Return the (X, Y) coordinate for the center point of the cell that contains the specified text.  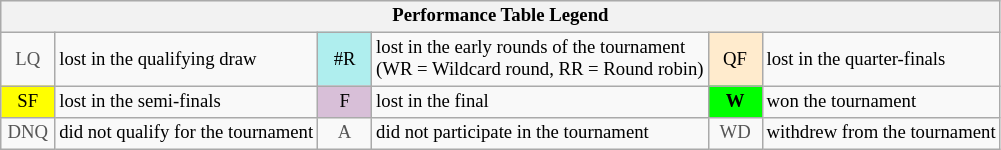
did not qualify for the tournament (186, 134)
withdrew from the tournament (881, 134)
lost in the qualifying draw (186, 60)
DNQ (28, 134)
did not participate in the tournament (540, 134)
QF (735, 60)
SF (28, 102)
A (345, 134)
lost in the quarter-finals (881, 60)
LQ (28, 60)
W (735, 102)
F (345, 102)
WD (735, 134)
lost in the early rounds of the tournament(WR = Wildcard round, RR = Round robin) (540, 60)
#R (345, 60)
lost in the final (540, 102)
won the tournament (881, 102)
Performance Table Legend (500, 16)
lost in the semi-finals (186, 102)
